From the cell containing the given text, extract its center point as [X, Y] coordinate. 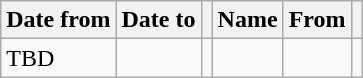
Name [248, 20]
TBD [58, 58]
Date to [158, 20]
Date from [58, 20]
From [317, 20]
